From the cell containing the given text, extract its center point as [x, y] coordinate. 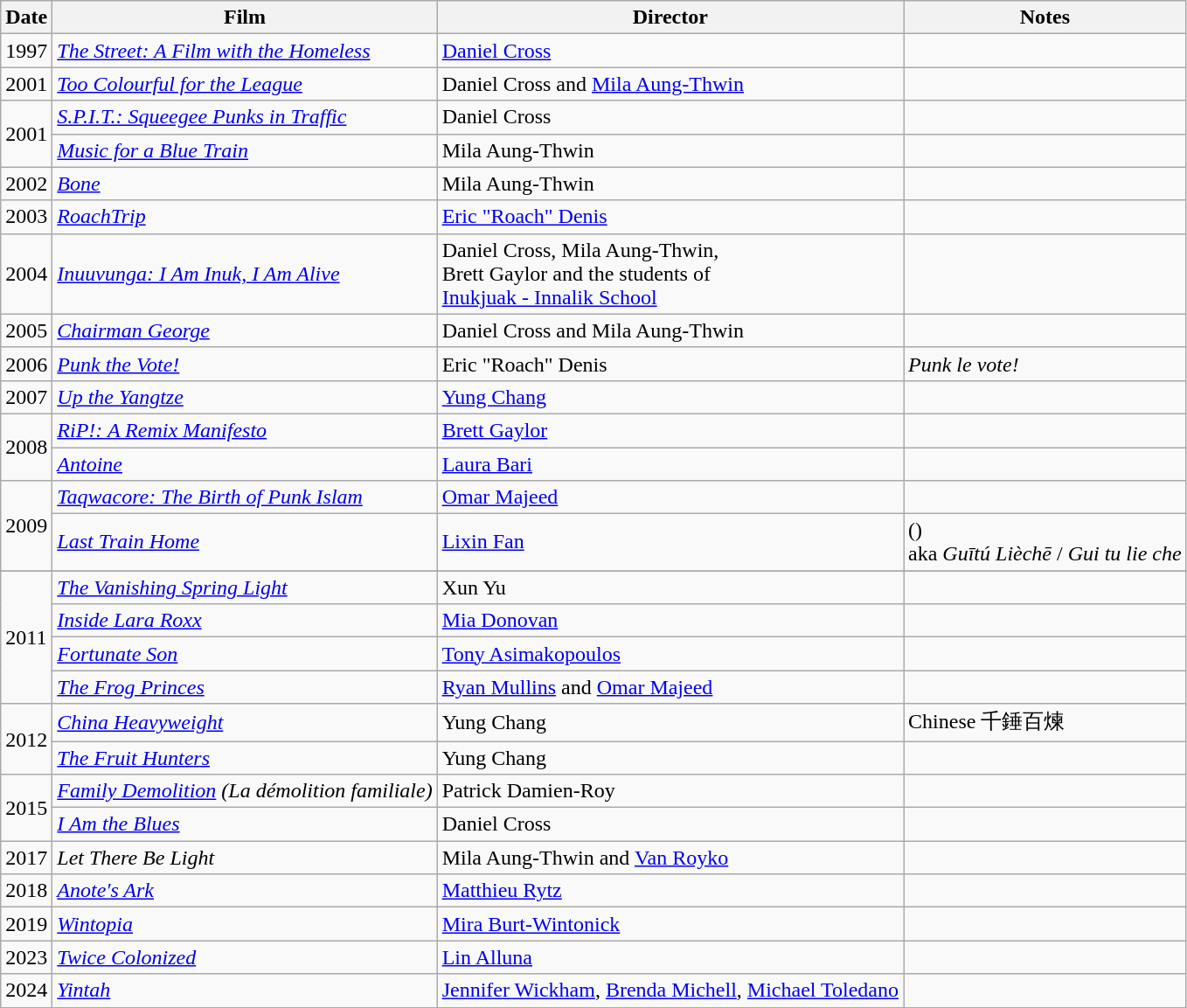
Tony Asimakopoulos [670, 654]
Inside Lara Roxx [245, 621]
Chairman George [245, 330]
Wintopia [245, 924]
Inuuvunga: I Am Inuk, I Am Alive [245, 274]
RoachTrip [245, 217]
Lixin Fan [670, 542]
Date [26, 17]
Bone [245, 184]
Chinese 千錘百煉 [1045, 722]
The Frog Princes [245, 687]
Taqwacore: The Birth of Punk Islam [245, 497]
Brett Gaylor [670, 430]
Twice Colonized [245, 957]
2005 [26, 330]
Antoine [245, 464]
Fortunate Son [245, 654]
2024 [26, 991]
Family Demolition (La démolition familiale) [245, 791]
Ryan Mullins and Omar Majeed [670, 687]
Omar Majeed [670, 497]
Director [670, 17]
Matthieu Rytz [670, 891]
Jennifer Wickham, Brenda Michell, Michael Toledano [670, 991]
2019 [26, 924]
2023 [26, 957]
2015 [26, 808]
2012 [26, 740]
2008 [26, 447]
Film [245, 17]
Music for a Blue Train [245, 150]
Lin Alluna [670, 957]
Patrick Damien-Roy [670, 791]
Mila Aung-Thwin and Van Royko [670, 858]
Mira Burt-Wintonick [670, 924]
Mia Donovan [670, 621]
The Street: A Film with the Homeless [245, 51]
Laura Bari [670, 464]
The Vanishing Spring Light [245, 587]
Let There Be Light [245, 858]
S.P.I.T.: Squeegee Punks in Traffic [245, 117]
2003 [26, 217]
RiP!: A Remix Manifesto [245, 430]
1997 [26, 51]
Last Train Home [245, 542]
I Am the Blues [245, 824]
Daniel Cross, Mila Aung-Thwin, Brett Gaylor and the students of Inukjuak - Innalik School [670, 274]
2018 [26, 891]
2004 [26, 274]
Anote's Ark [245, 891]
Notes [1045, 17]
2007 [26, 397]
Too Colourful for the League [245, 84]
Xun Yu [670, 587]
() aka Guītú Lièchē / Gui tu lie che [1045, 542]
2006 [26, 364]
Punk le vote! [1045, 364]
2017 [26, 858]
Up the Yangtze [245, 397]
Punk the Vote! [245, 364]
Yintah [245, 991]
2009 [26, 526]
2002 [26, 184]
China Heavyweight [245, 722]
2011 [26, 637]
The Fruit Hunters [245, 758]
